For the text-containing cell, return its midpoint in [X, Y] coordinate format. 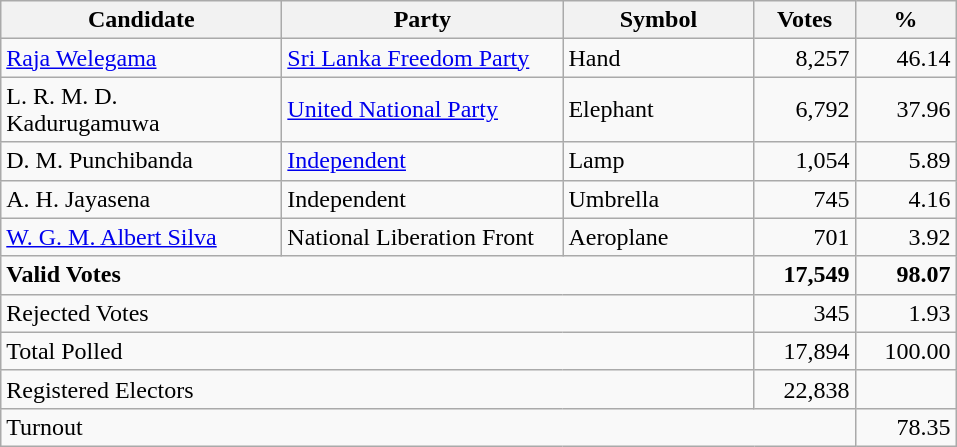
Party [422, 20]
A. H. Jayasena [142, 199]
4.16 [906, 199]
Lamp [658, 161]
Hand [658, 58]
1.93 [906, 313]
1,054 [804, 161]
Rejected Votes [378, 313]
8,257 [804, 58]
17,549 [804, 275]
L. R. M. D. Kadurugamuwa [142, 110]
98.07 [906, 275]
78.35 [906, 427]
Sri Lanka Freedom Party [422, 58]
46.14 [906, 58]
Candidate [142, 20]
17,894 [804, 351]
745 [804, 199]
National Liberation Front [422, 237]
Umbrella [658, 199]
37.96 [906, 110]
Raja Welegama [142, 58]
% [906, 20]
Registered Electors [378, 389]
5.89 [906, 161]
Symbol [658, 20]
Aeroplane [658, 237]
345 [804, 313]
3.92 [906, 237]
D. M. Punchibanda [142, 161]
W. G. M. Albert Silva [142, 237]
Total Polled [378, 351]
100.00 [906, 351]
701 [804, 237]
Votes [804, 20]
United National Party [422, 110]
Turnout [428, 427]
Elephant [658, 110]
6,792 [804, 110]
Valid Votes [378, 275]
22,838 [804, 389]
